Find where the given text appears and provide that cell's center as [X, Y] coordinate. 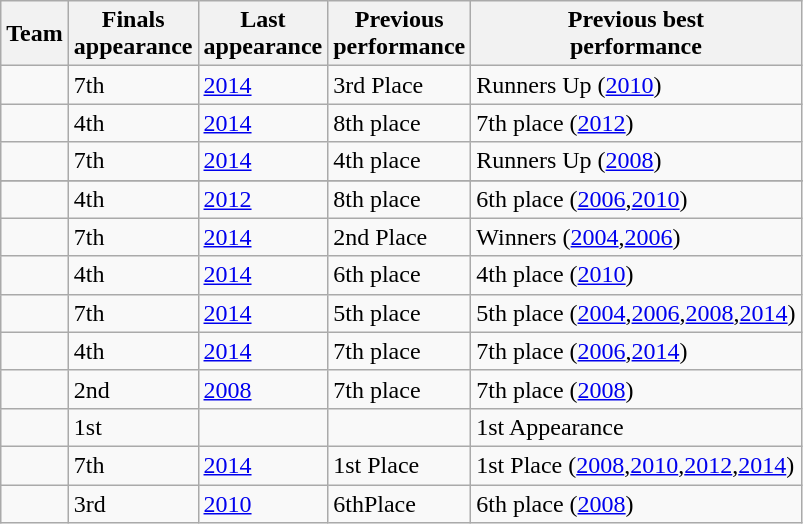
6th place (2006,2010) [636, 199]
Runners Up (2008) [636, 161]
4th place [400, 161]
5th place (2004,2006,2008,2014) [636, 313]
2010 [263, 503]
2nd Place [400, 237]
2nd [133, 389]
4th place (2010) [636, 275]
7th place (2006,2014) [636, 351]
6th place [400, 275]
Lastappearance [263, 34]
1st Place (2008,2010,2012,2014) [636, 465]
6th place (2008) [636, 503]
5th place [400, 313]
Winners (2004,2006) [636, 237]
2008 [263, 389]
7th place (2012) [636, 123]
Runners Up (2010) [636, 85]
1st [133, 427]
3rd [133, 503]
Finalsappearance [133, 34]
Previousperformance [400, 34]
Team [35, 34]
1st Appearance [636, 427]
6thPlace [400, 503]
1st Place [400, 465]
2012 [263, 199]
7th place (2008) [636, 389]
3rd Place [400, 85]
Previous bestperformance [636, 34]
